Extract the [X, Y] coordinate from the center of the cell holding the provided text.  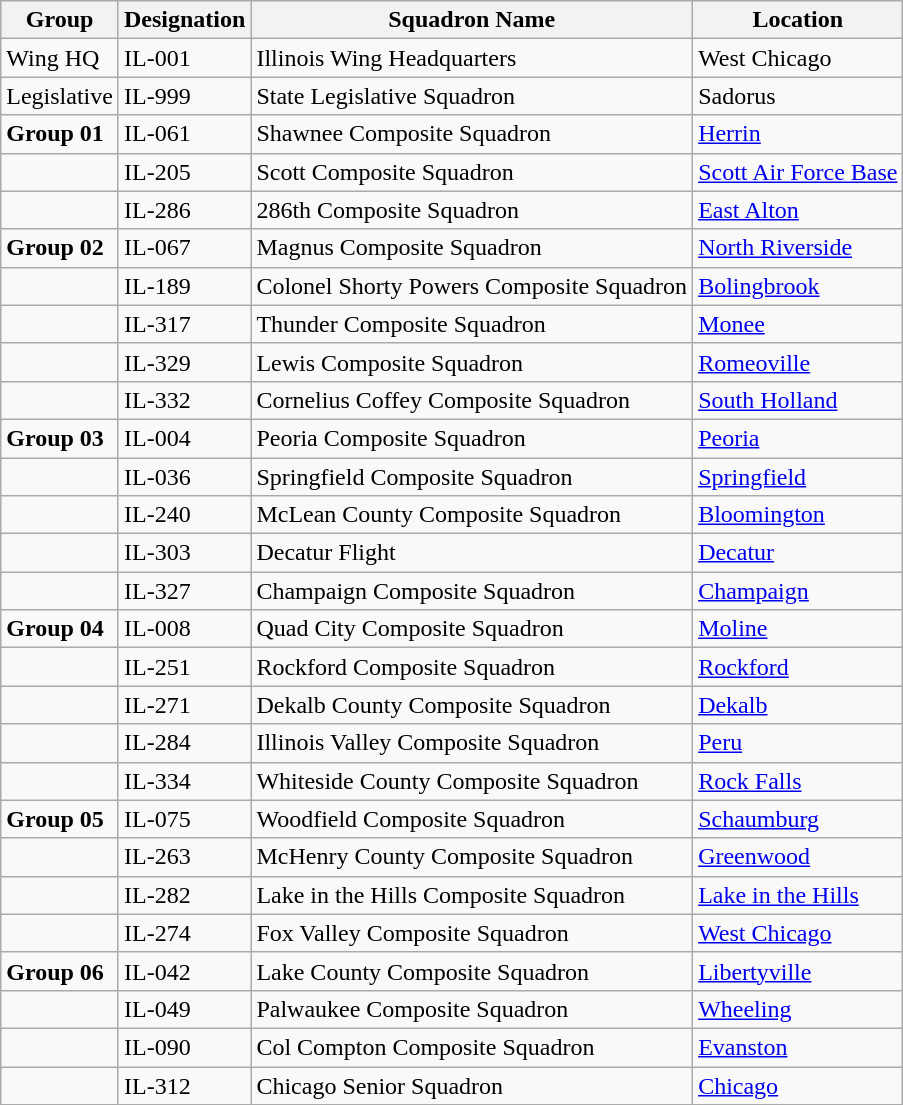
IL-042 [184, 971]
Lake in the Hills [798, 895]
Magnus Composite Squadron [472, 248]
IL-312 [184, 1085]
Palwaukee Composite Squadron [472, 1009]
Dekalb [798, 705]
Scott Composite Squadron [472, 172]
Greenwood [798, 857]
Romeoville [798, 362]
Chicago Senior Squadron [472, 1085]
South Holland [798, 400]
Peru [798, 743]
Monee [798, 324]
Group 01 [60, 134]
Decatur Flight [472, 553]
Cornelius Coffey Composite Squadron [472, 400]
Fox Valley Composite Squadron [472, 933]
Bloomington [798, 515]
Rock Falls [798, 781]
Group 03 [60, 438]
IL-286 [184, 210]
Woodfield Composite Squadron [472, 819]
Schaumburg [798, 819]
Colonel Shorty Powers Composite Squadron [472, 286]
IL-036 [184, 477]
Moline [798, 629]
IL-327 [184, 591]
McHenry County Composite Squadron [472, 857]
Peoria Composite Squadron [472, 438]
IL-205 [184, 172]
IL-303 [184, 553]
State Legislative Squadron [472, 96]
Chicago [798, 1085]
Evanston [798, 1047]
Rockford Composite Squadron [472, 667]
IL-263 [184, 857]
Group [60, 20]
IL-061 [184, 134]
Sadorus [798, 96]
Libertyville [798, 971]
Shawnee Composite Squadron [472, 134]
Rockford [798, 667]
IL-189 [184, 286]
Lake in the Hills Composite Squadron [472, 895]
IL-049 [184, 1009]
Quad City Composite Squadron [472, 629]
IL-067 [184, 248]
Legislative [60, 96]
IL-251 [184, 667]
Whiteside County Composite Squadron [472, 781]
Thunder Composite Squadron [472, 324]
Squadron Name [472, 20]
Group 02 [60, 248]
East Alton [798, 210]
Wing HQ [60, 58]
Col Compton Composite Squadron [472, 1047]
IL-075 [184, 819]
Wheeling [798, 1009]
Herrin [798, 134]
IL-004 [184, 438]
IL-332 [184, 400]
IL-282 [184, 895]
IL-284 [184, 743]
Champaign [798, 591]
IL-329 [184, 362]
Lake County Composite Squadron [472, 971]
Illinois Valley Composite Squadron [472, 743]
Lewis Composite Squadron [472, 362]
Springfield Composite Squadron [472, 477]
North Riverside [798, 248]
IL-334 [184, 781]
Group 06 [60, 971]
Scott Air Force Base [798, 172]
Group 04 [60, 629]
IL-090 [184, 1047]
IL-317 [184, 324]
Peoria [798, 438]
Bolingbrook [798, 286]
Designation [184, 20]
Illinois Wing Headquarters [472, 58]
Champaign Composite Squadron [472, 591]
IL-240 [184, 515]
286th Composite Squadron [472, 210]
Location [798, 20]
IL-001 [184, 58]
Springfield [798, 477]
Decatur [798, 553]
IL-274 [184, 933]
IL-008 [184, 629]
Group 05 [60, 819]
McLean County Composite Squadron [472, 515]
Dekalb County Composite Squadron [472, 705]
IL-271 [184, 705]
IL-999 [184, 96]
